Provide the (X, Y) coordinate of the cell's center where the given text is located.  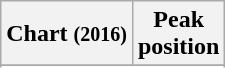
Chart (2016) (67, 34)
Peakposition (178, 34)
